Find where the given text appears and provide that cell's center as [X, Y] coordinate. 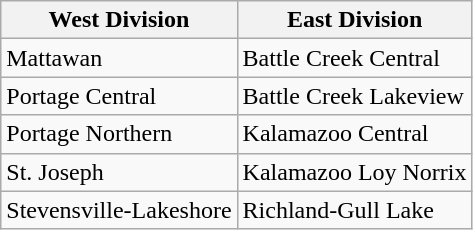
Richland-Gull Lake [354, 210]
Stevensville-Lakeshore [119, 210]
Kalamazoo Central [354, 134]
St. Joseph [119, 172]
Kalamazoo Loy Norrix [354, 172]
East Division [354, 20]
Portage Northern [119, 134]
Mattawan [119, 58]
Portage Central [119, 96]
Battle Creek Lakeview [354, 96]
West Division [119, 20]
Battle Creek Central [354, 58]
